Return [x, y] of the center of cell containing provided text 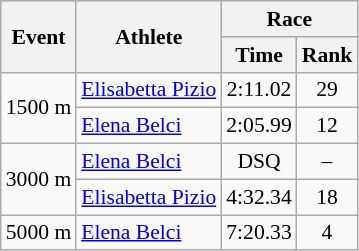
7:20.33 [258, 233]
4:32.34 [258, 197]
3000 m [38, 180]
2:11.02 [258, 90]
Rank [328, 55]
Time [258, 55]
1500 m [38, 108]
12 [328, 126]
29 [328, 90]
Race [289, 19]
Event [38, 36]
4 [328, 233]
18 [328, 197]
5000 m [38, 233]
DSQ [258, 162]
2:05.99 [258, 126]
Athlete [148, 36]
– [328, 162]
